From the cell containing the given text, extract its center point as [X, Y] coordinate. 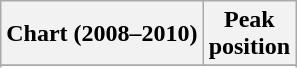
Chart (2008–2010) [102, 34]
Peakposition [249, 34]
